Return the [X, Y] coordinate for the center point of the cell that contains the specified text.  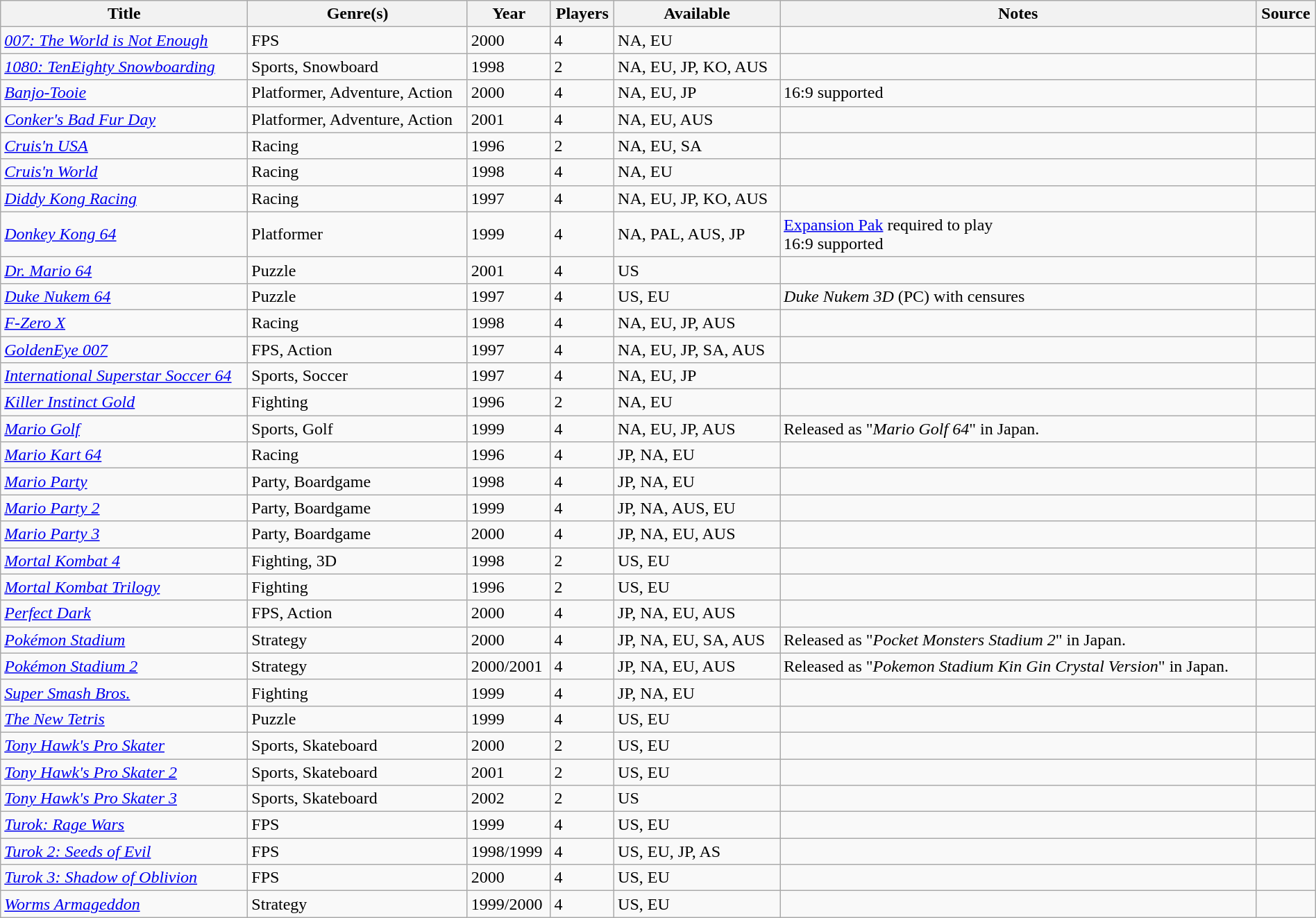
International Superstar Soccer 64 [124, 376]
Super Smash Bros. [124, 692]
2000/2001 [509, 666]
Duke Nukem 3D (PC) with censures [1018, 296]
US, EU, JP, AS [697, 851]
Genre(s) [357, 14]
2002 [509, 799]
Worms Armageddon [124, 904]
Available [697, 14]
16:9 supported [1018, 93]
JP, NA, AUS, EU [697, 508]
Pokémon Stadium [124, 640]
NA, EU, AUS [697, 119]
NA, EU, SA [697, 146]
1998/1999 [509, 851]
Sports, Soccer [357, 376]
Donkey Kong 64 [124, 235]
Diddy Kong Racing [124, 198]
Mario Party [124, 482]
NA, EU, JP, SA, AUS [697, 349]
Mortal Kombat 4 [124, 561]
Turok: Rage Wars [124, 825]
Released as "Pocket Monsters Stadium 2" in Japan. [1018, 640]
JP, NA, EU, SA, AUS [697, 640]
Sports, Golf [357, 429]
Killer Instinct Gold [124, 402]
Notes [1018, 14]
Mario Party 2 [124, 508]
F-Zero X [124, 323]
Title [124, 14]
Platformer [357, 235]
007: The World is Not Enough [124, 40]
Dr. Mario 64 [124, 270]
Released as "Pokemon Stadium Kin Gin Crystal Version" in Japan. [1018, 666]
Perfect Dark [124, 613]
Players [582, 14]
Pokémon Stadium 2 [124, 666]
Tony Hawk's Pro Skater 3 [124, 799]
Turok 3: Shadow of Oblivion [124, 878]
Fighting, 3D [357, 561]
Year [509, 14]
Mario Party 3 [124, 534]
The New Tetris [124, 719]
GoldenEye 007 [124, 349]
1080: TenEighty Snowboarding [124, 67]
Mario Kart 64 [124, 455]
Cruis'n USA [124, 146]
Cruis'n World [124, 172]
Conker's Bad Fur Day [124, 119]
1999/2000 [509, 904]
Source [1286, 14]
Turok 2: Seeds of Evil [124, 851]
Tony Hawk's Pro Skater [124, 745]
NA, PAL, AUS, JP [697, 235]
Expansion Pak required to play16:9 supported [1018, 235]
Tony Hawk's Pro Skater 2 [124, 772]
Mortal Kombat Trilogy [124, 587]
Sports, Snowboard [357, 67]
Mario Golf [124, 429]
Banjo-Tooie [124, 93]
Released as "Mario Golf 64" in Japan. [1018, 429]
Duke Nukem 64 [124, 296]
